Return (X, Y) of the center of cell containing provided text 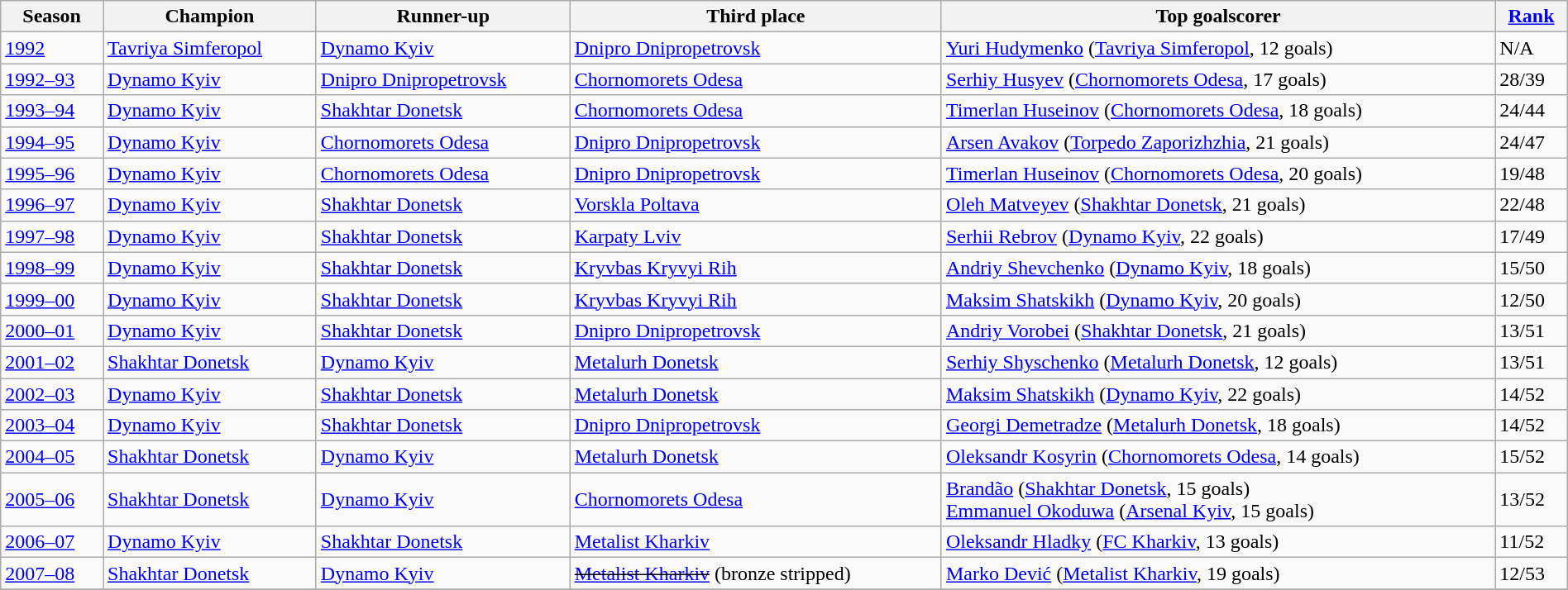
Brandão (Shakhtar Donetsk, 15 goals) Emmanuel Okoduwa (Arsenal Kyiv, 15 goals) (1217, 499)
Serhiy Shyschenko (Metalurh Donetsk, 12 goals) (1217, 362)
Rank (1532, 17)
15/52 (1532, 457)
Oleh Matveyev (Shakhtar Donetsk, 21 goals) (1217, 205)
1995–96 (52, 174)
1992 (52, 48)
24/47 (1532, 142)
2003–04 (52, 426)
2001–02 (52, 362)
Arsen Avakov (Torpedo Zaporizhzhia, 21 goals) (1217, 142)
2000–01 (52, 331)
Georgi Demetradze (Metalurh Donetsk, 18 goals) (1217, 426)
12/53 (1532, 573)
Metalist Kharkiv (bronze stripped) (756, 573)
2007–08 (52, 573)
1997–98 (52, 236)
19/48 (1532, 174)
1998–99 (52, 268)
1999–00 (52, 299)
Vorskla Poltava (756, 205)
2006–07 (52, 542)
N/A (1532, 48)
1994–95 (52, 142)
Metalist Kharkiv (756, 542)
Oleksandr Kosyrin (Chornomorets Odesa, 14 goals) (1217, 457)
Serhiy Husyev (Chornomorets Odesa, 17 goals) (1217, 79)
11/52 (1532, 542)
1992–93 (52, 79)
2002–03 (52, 394)
Timerlan Huseinov (Chornomorets Odesa, 20 goals) (1217, 174)
Andriy Vorobei (Shakhtar Donetsk, 21 goals) (1217, 331)
Tavriya Simferopol (210, 48)
Marko Dević (Metalist Kharkiv, 19 goals) (1217, 573)
Maksim Shatskikh (Dynamo Kyiv, 22 goals) (1217, 394)
17/49 (1532, 236)
24/44 (1532, 111)
22/48 (1532, 205)
15/50 (1532, 268)
Maksim Shatskikh (Dynamo Kyiv, 20 goals) (1217, 299)
28/39 (1532, 79)
2004–05 (52, 457)
Top goalscorer (1217, 17)
13/52 (1532, 499)
12/50 (1532, 299)
Third place (756, 17)
Andriy Shevchenko (Dynamo Kyiv, 18 goals) (1217, 268)
1993–94 (52, 111)
Oleksandr Hladky (FC Kharkiv, 13 goals) (1217, 542)
Season (52, 17)
Champion (210, 17)
Runner-up (443, 17)
Yuri Hudymenko (Tavriya Simferopol, 12 goals) (1217, 48)
1996–97 (52, 205)
Karpaty Lviv (756, 236)
2005–06 (52, 499)
Timerlan Huseinov (Chornomorets Odesa, 18 goals) (1217, 111)
Serhii Rebrov (Dynamo Kyiv, 22 goals) (1217, 236)
